For the text-containing cell, return its midpoint in (x, y) coordinate format. 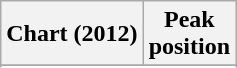
Peakposition (189, 34)
Chart (2012) (72, 34)
